Return the (X, Y) coordinate for the center point of the cell that contains the specified text.  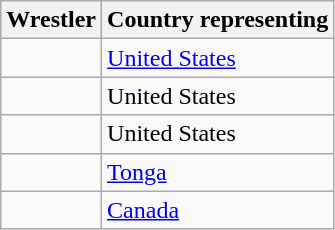
Tonga (218, 172)
Canada (218, 210)
Country representing (218, 20)
Wrestler (52, 20)
